Search for the cell housing the specified text and yield its [x, y] center coordinate. 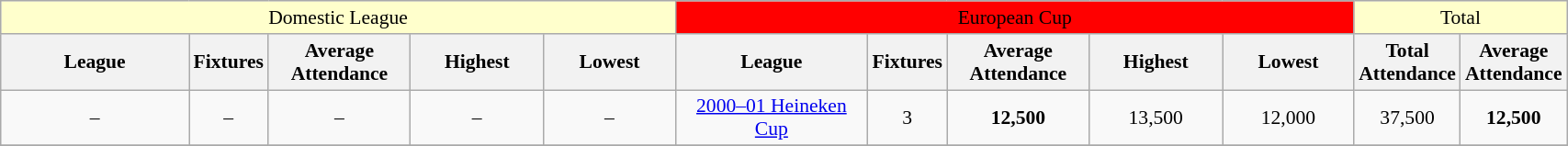
Total [1461, 17]
13,500 [1156, 118]
Domestic League [338, 17]
3 [907, 118]
Total Attendance [1407, 62]
37,500 [1407, 118]
European Cup [1014, 17]
2000–01 Heineken Cup [772, 118]
12,000 [1289, 118]
